Pinpoint the cell where the given text exists, returning its (x, y) midpoint coordinate. 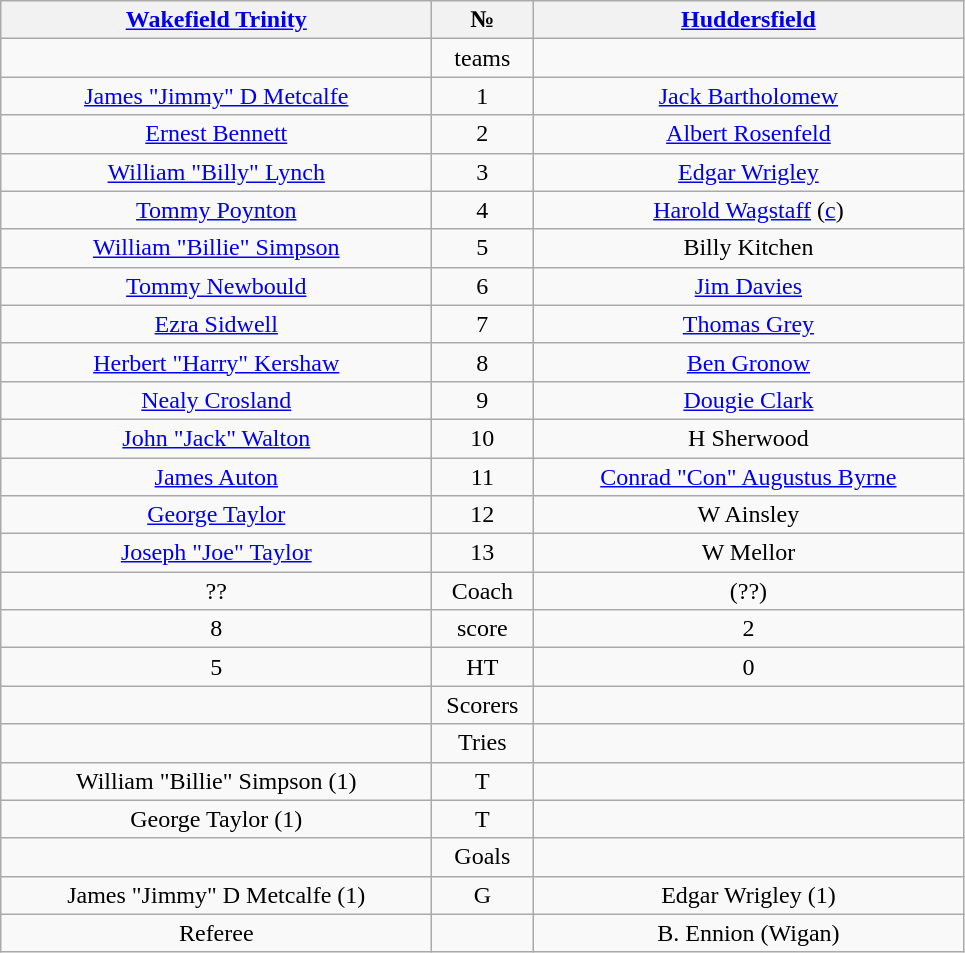
B. Ennion (Wigan) (748, 933)
4 (482, 210)
H Sherwood (748, 438)
0 (748, 667)
Nealy Crosland (216, 400)
Harold Wagstaff (c) (748, 210)
John "Jack" Walton (216, 438)
Thomas Grey (748, 324)
James "Jimmy" D Metcalfe (216, 96)
James Auton (216, 477)
score (482, 629)
12 (482, 515)
William "Billy" Lynch (216, 172)
W Ainsley (748, 515)
HT (482, 667)
Ben Gronow (748, 362)
9 (482, 400)
Edgar Wrigley (1) (748, 895)
Referee (216, 933)
Goals (482, 857)
Tommy Newbould (216, 286)
Joseph "Joe" Taylor (216, 553)
6 (482, 286)
James "Jimmy" D Metcalfe (1) (216, 895)
Jack Bartholomew (748, 96)
Conrad "Con" Augustus Byrne (748, 477)
W Mellor (748, 553)
G (482, 895)
№ (482, 20)
Ezra Sidwell (216, 324)
Tries (482, 743)
Coach (482, 591)
Ernest Bennett (216, 134)
(??) (748, 591)
11 (482, 477)
10 (482, 438)
Tommy Poynton (216, 210)
William "Billie" Simpson (216, 248)
George Taylor (1) (216, 819)
teams (482, 58)
1 (482, 96)
3 (482, 172)
13 (482, 553)
Albert Rosenfeld (748, 134)
Huddersfield (748, 20)
Herbert "Harry" Kershaw (216, 362)
Wakefield Trinity (216, 20)
Jim Davies (748, 286)
George Taylor (216, 515)
Scorers (482, 705)
Dougie Clark (748, 400)
7 (482, 324)
Edgar Wrigley (748, 172)
?? (216, 591)
Billy Kitchen (748, 248)
William "Billie" Simpson (1) (216, 781)
